Search for the cell housing the specified text and yield its [X, Y] center coordinate. 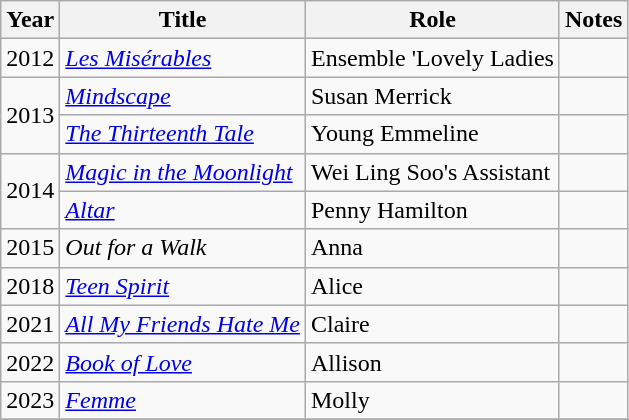
Magic in the Moonlight [183, 172]
Femme [183, 400]
Role [432, 20]
Title [183, 20]
Penny Hamilton [432, 210]
Notes [593, 20]
The Thirteenth Tale [183, 134]
2013 [30, 115]
Susan Merrick [432, 96]
Wei Ling Soo's Assistant [432, 172]
2012 [30, 58]
Allison [432, 362]
2021 [30, 324]
2023 [30, 400]
All My Friends Hate Me [183, 324]
Year [30, 20]
Molly [432, 400]
Ensemble 'Lovely Ladies [432, 58]
2018 [30, 286]
2014 [30, 191]
2022 [30, 362]
2015 [30, 248]
Teen Spirit [183, 286]
Out for a Walk [183, 248]
Mindscape [183, 96]
Claire [432, 324]
Book of Love [183, 362]
Alice [432, 286]
Young Emmeline [432, 134]
Les Misérables [183, 58]
Altar [183, 210]
Anna [432, 248]
